Pinpoint the cell where the given text exists, returning its (X, Y) midpoint coordinate. 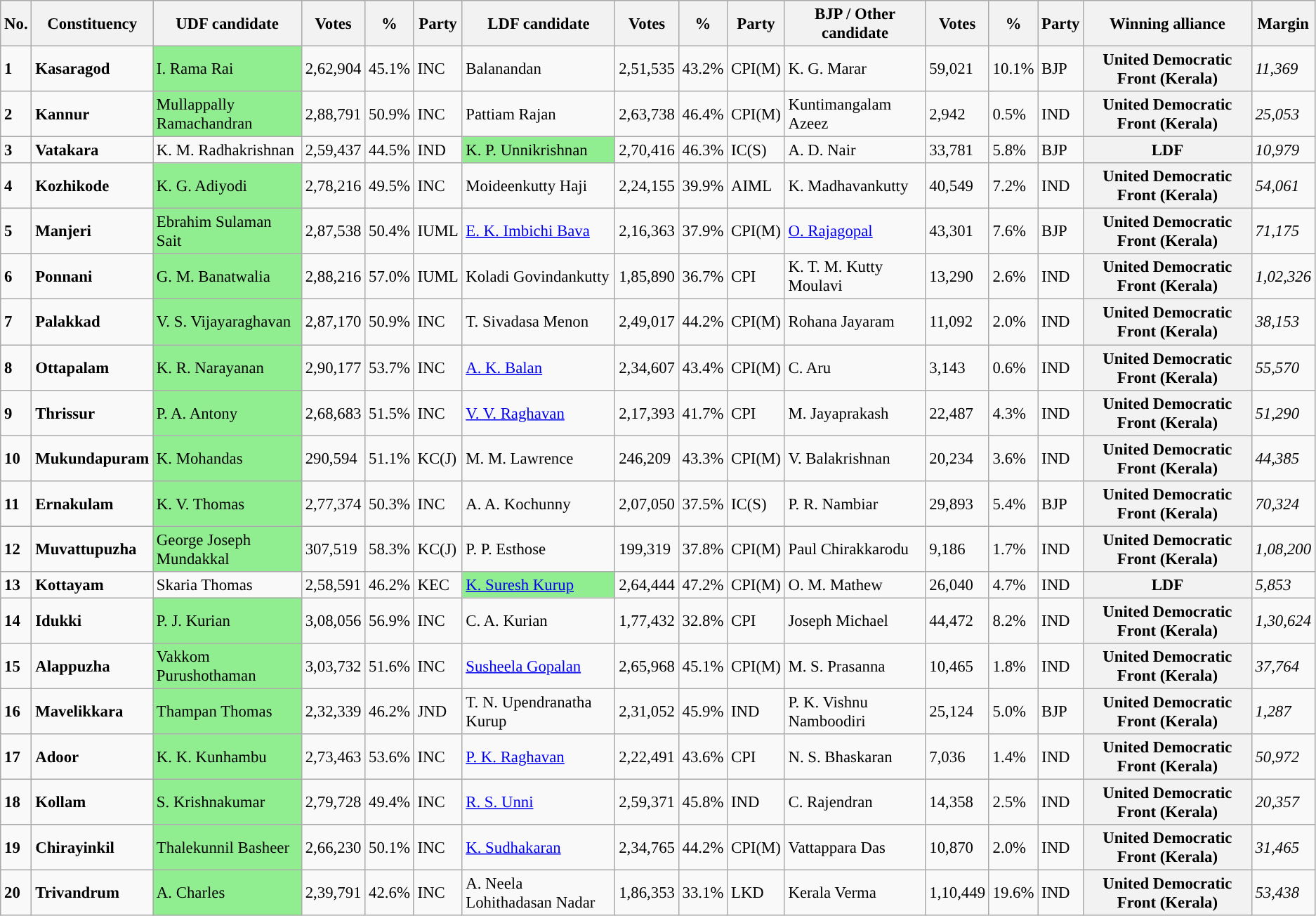
43.6% (702, 757)
246,209 (647, 458)
2,59,437 (333, 150)
58.3% (389, 549)
2,17,393 (647, 413)
Vakkom Purushothaman (228, 666)
2,942 (957, 114)
K. M. Radhakrishnan (228, 150)
19.6% (1013, 894)
M. Jayaprakash (855, 413)
50.4% (389, 232)
No. (16, 24)
Margin (1283, 24)
37.9% (702, 232)
15 (16, 666)
4.3% (1013, 413)
18 (16, 802)
36.7% (702, 277)
JND (438, 711)
59,021 (957, 69)
Manjeri (93, 232)
43.2% (702, 69)
5.8% (1013, 150)
Ebrahim Sulaman Sait (228, 232)
43.4% (702, 368)
2 (16, 114)
11,092 (957, 322)
P. J. Kurian (228, 621)
2,58,591 (333, 585)
16 (16, 711)
37,764 (1283, 666)
K. R. Narayanan (228, 368)
11 (16, 503)
9 (16, 413)
39.9% (702, 185)
T. Sivadasa Menon (539, 322)
Ponnani (93, 277)
0.6% (1013, 368)
32.8% (702, 621)
13,290 (957, 277)
1,86,353 (647, 894)
3.6% (1013, 458)
20,357 (1283, 802)
1,30,624 (1283, 621)
C. Rajendran (855, 802)
K. Madhavankutty (855, 185)
41.7% (702, 413)
3,03,732 (333, 666)
V. V. Raghavan (539, 413)
2,73,463 (333, 757)
Idukki (93, 621)
38,153 (1283, 322)
V. S. Vijayaraghavan (228, 322)
Alappuzha (93, 666)
33,781 (957, 150)
2,70,416 (647, 150)
Vatakara (93, 150)
Chirayinkil (93, 847)
53.6% (389, 757)
I. Rama Rai (228, 69)
P. R. Nambiar (855, 503)
2,59,371 (647, 802)
53.7% (389, 368)
1,08,200 (1283, 549)
70,324 (1283, 503)
2,66,230 (333, 847)
1.7% (1013, 549)
K. G. Marar (855, 69)
51.6% (389, 666)
2,34,607 (647, 368)
Thampan Thomas (228, 711)
20,234 (957, 458)
N. S. Bhaskaran (855, 757)
33.1% (702, 894)
K. G. Adiyodi (228, 185)
Joseph Michael (855, 621)
37.8% (702, 549)
44.5% (389, 150)
42.6% (389, 894)
10.1% (1013, 69)
40,549 (957, 185)
K. T. M. Kutty Moulavi (855, 277)
LKD (756, 894)
10,870 (957, 847)
AIML (756, 185)
13 (16, 585)
Winning alliance (1167, 24)
49.5% (389, 185)
1.8% (1013, 666)
Thalekunnil Basheer (228, 847)
8 (16, 368)
Rohana Jayaram (855, 322)
45.9% (702, 711)
14,358 (957, 802)
Paul Chirakkarodu (855, 549)
47.2% (702, 585)
17 (16, 757)
A. A. Kochunny (539, 503)
43,301 (957, 232)
2,22,491 (647, 757)
43.3% (702, 458)
K. Suresh Kurup (539, 585)
K. Sudhakaran (539, 847)
2,49,017 (647, 322)
0.5% (1013, 114)
O. Rajagopal (855, 232)
45.8% (702, 802)
46.4% (702, 114)
14 (16, 621)
Muvattupuzha (93, 549)
C. A. Kurian (539, 621)
S. Krishnakumar (228, 802)
50.1% (389, 847)
Palakkad (93, 322)
Kollam (93, 802)
5 (16, 232)
1 (16, 69)
50.3% (389, 503)
2,16,363 (647, 232)
26,040 (957, 585)
71,175 (1283, 232)
56.9% (389, 621)
Adoor (93, 757)
6 (16, 277)
10,465 (957, 666)
51.1% (389, 458)
20 (16, 894)
C. Aru (855, 368)
290,594 (333, 458)
2.5% (1013, 802)
11,369 (1283, 69)
12 (16, 549)
E. K. Imbichi Bava (539, 232)
3,143 (957, 368)
R. S. Unni (539, 802)
8.2% (1013, 621)
2,07,050 (647, 503)
54,061 (1283, 185)
K. V. Thomas (228, 503)
2.6% (1013, 277)
1,77,432 (647, 621)
A. D. Nair (855, 150)
2,77,374 (333, 503)
29,893 (957, 503)
5.4% (1013, 503)
George Joseph Mundakkal (228, 549)
51,290 (1283, 413)
Skaria Thomas (228, 585)
1,85,890 (647, 277)
307,519 (333, 549)
2,63,738 (647, 114)
A. K. Balan (539, 368)
2,78,216 (333, 185)
KEC (438, 585)
1,10,449 (957, 894)
M. M. Lawrence (539, 458)
2,88,216 (333, 277)
2,62,904 (333, 69)
Constituency (93, 24)
1,287 (1283, 711)
2,39,791 (333, 894)
5,853 (1283, 585)
10 (16, 458)
K. P. Unnikrishnan (539, 150)
19 (16, 847)
Mukundapuram (93, 458)
Kasaragod (93, 69)
LDF candidate (539, 24)
5.0% (1013, 711)
A. Neela Lohithadasan Nadar (539, 894)
Kerala Verma (855, 894)
Kannur (93, 114)
7.6% (1013, 232)
9,186 (957, 549)
46.3% (702, 150)
P. P. Esthose (539, 549)
Vattappara Das (855, 847)
22,487 (957, 413)
10,979 (1283, 150)
4 (16, 185)
Thrissur (93, 413)
31,465 (1283, 847)
1,02,326 (1283, 277)
Susheela Gopalan (539, 666)
2,68,683 (333, 413)
1.4% (1013, 757)
M. S. Prasanna (855, 666)
3,08,056 (333, 621)
25,053 (1283, 114)
57.0% (389, 277)
2,79,728 (333, 802)
Kuntimangalam Azeez (855, 114)
2,90,177 (333, 368)
44,385 (1283, 458)
Balanandan (539, 69)
P. K. Vishnu Namboodiri (855, 711)
P. A. Antony (228, 413)
Pattiam Rajan (539, 114)
25,124 (957, 711)
2,87,170 (333, 322)
Mavelikkara (93, 711)
Ottapalam (93, 368)
2,24,155 (647, 185)
Moideenkutty Haji (539, 185)
Kozhikode (93, 185)
V. Balakrishnan (855, 458)
Ernakulam (93, 503)
3 (16, 150)
2,32,339 (333, 711)
Koladi Govindankutty (539, 277)
49.4% (389, 802)
55,570 (1283, 368)
37.5% (702, 503)
BJP / Other candidate (855, 24)
2,64,444 (647, 585)
2,31,052 (647, 711)
Mullappally Ramachandran (228, 114)
2,65,968 (647, 666)
A. Charles (228, 894)
2,88,791 (333, 114)
4.7% (1013, 585)
G. M. Banatwalia (228, 277)
P. K. Raghavan (539, 757)
K. K. Kunhambu (228, 757)
T. N. Upendranatha Kurup (539, 711)
7 (16, 322)
O. M. Mathew (855, 585)
2,34,765 (647, 847)
51.5% (389, 413)
Kottayam (93, 585)
44,472 (957, 621)
Trivandrum (93, 894)
50,972 (1283, 757)
K. Mohandas (228, 458)
53,438 (1283, 894)
UDF candidate (228, 24)
199,319 (647, 549)
7,036 (957, 757)
7.2% (1013, 185)
2,51,535 (647, 69)
2,87,538 (333, 232)
